Output the (x, y) coordinate of the center of the cell containing the given text.  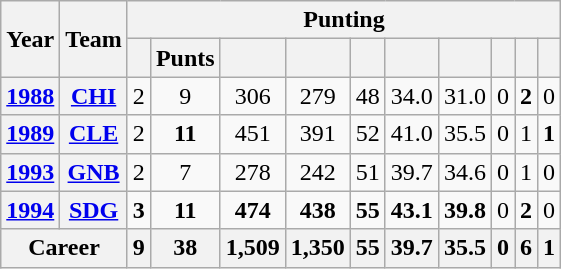
52 (368, 134)
51 (368, 172)
1989 (30, 134)
41.0 (412, 134)
1993 (30, 172)
Punting (344, 20)
1988 (30, 96)
1,509 (252, 248)
Punts (185, 58)
43.1 (412, 210)
242 (318, 172)
451 (252, 134)
CHI (94, 96)
279 (318, 96)
39.8 (464, 210)
438 (318, 210)
3 (138, 210)
GNB (94, 172)
31.0 (464, 96)
48 (368, 96)
6 (526, 248)
391 (318, 134)
Career (64, 248)
Year (30, 39)
1994 (30, 210)
306 (252, 96)
Team (94, 39)
34.0 (412, 96)
474 (252, 210)
CLE (94, 134)
1,350 (318, 248)
34.6 (464, 172)
SDG (94, 210)
38 (185, 248)
278 (252, 172)
7 (185, 172)
